Scan for the cell matching the given text and deliver its [x, y] coordinate at center. 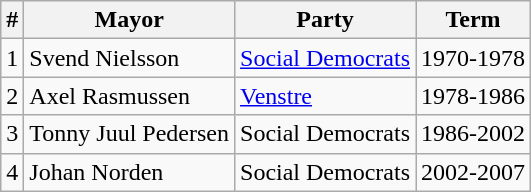
Johan Norden [130, 172]
Axel Rasmussen [130, 96]
4 [12, 172]
# [12, 20]
Venstre [326, 96]
Svend Nielsson [130, 58]
Term [474, 20]
2 [12, 96]
1 [12, 58]
Mayor [130, 20]
1986-2002 [474, 134]
2002-2007 [474, 172]
3 [12, 134]
1970-1978 [474, 58]
Party [326, 20]
Tonny Juul Pedersen [130, 134]
1978-1986 [474, 96]
